Find where the given text appears and provide that cell's center as [X, Y] coordinate. 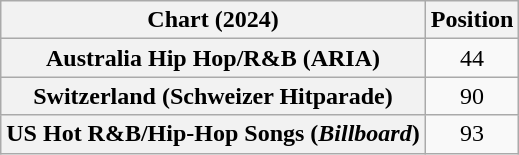
Australia Hip Hop/R&B (ARIA) [213, 58]
US Hot R&B/Hip-Hop Songs (Billboard) [213, 134]
Position [472, 20]
Switzerland (Schweizer Hitparade) [213, 96]
93 [472, 134]
Chart (2024) [213, 20]
90 [472, 96]
44 [472, 58]
